For the text-containing cell, return its midpoint in [x, y] coordinate format. 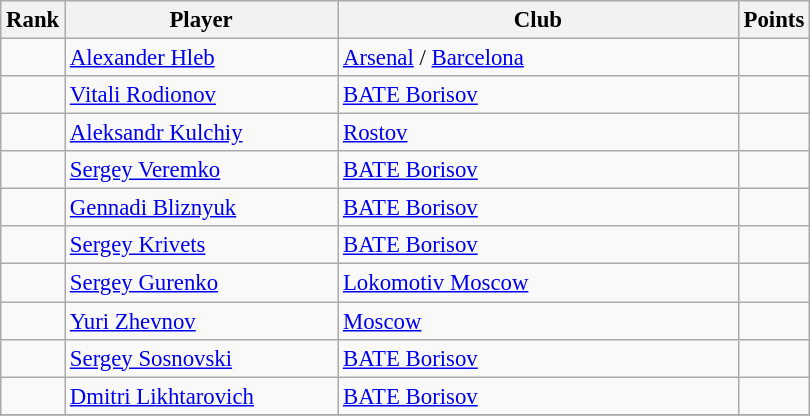
Club [538, 20]
Moscow [538, 321]
Aleksandr Kulchiy [202, 133]
Yuri Zhevnov [202, 321]
Vitali Rodionov [202, 95]
Rostov [538, 133]
Lokomotiv Moscow [538, 283]
Sergey Sosnovski [202, 358]
Sergey Gurenko [202, 283]
Rank [33, 20]
Player [202, 20]
Alexander Hleb [202, 58]
Arsenal / Barcelona [538, 58]
Points [774, 20]
Gennadi Bliznyuk [202, 208]
Sergey Veremko [202, 170]
Sergey Krivets [202, 245]
Dmitri Likhtarovich [202, 396]
